Return the [x, y] coordinate for the center point of the cell that contains the specified text.  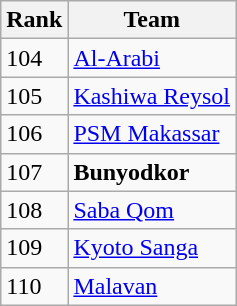
108 [34, 210]
Kyoto Sanga [152, 248]
104 [34, 58]
109 [34, 248]
Kashiwa Reysol [152, 96]
Saba Qom [152, 210]
PSM Makassar [152, 134]
105 [34, 96]
Rank [34, 20]
Al-Arabi [152, 58]
107 [34, 172]
Malavan [152, 286]
110 [34, 286]
106 [34, 134]
Team [152, 20]
Bunyodkor [152, 172]
